For the text-containing cell, return its midpoint in [X, Y] coordinate format. 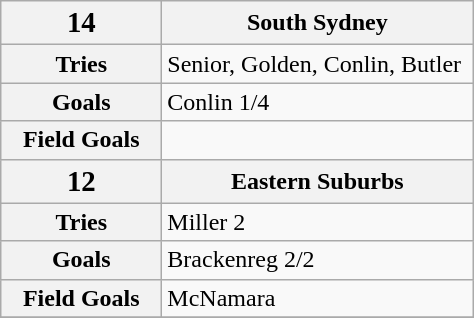
Eastern Suburbs [318, 181]
14 [82, 23]
12 [82, 181]
McNamara [318, 298]
South Sydney [318, 23]
Conlin 1/4 [318, 102]
Senior, Golden, Conlin, Butler [318, 64]
Miller 2 [318, 222]
Brackenreg 2/2 [318, 260]
